Locate the cell with the specified text and output its (x, y) center coordinate. 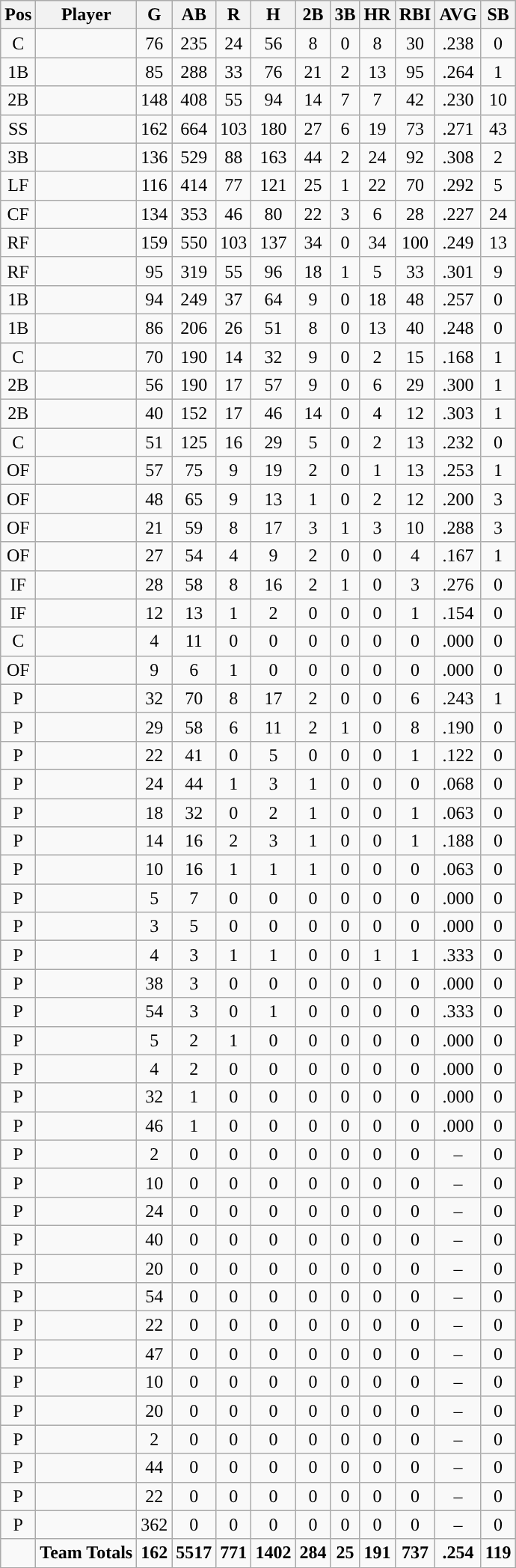
85 (154, 72)
288 (194, 72)
137 (274, 242)
RBI (415, 15)
163 (274, 157)
80 (274, 214)
.168 (458, 357)
136 (154, 157)
.232 (458, 442)
249 (194, 299)
159 (154, 242)
121 (274, 186)
362 (154, 1525)
.190 (458, 727)
5517 (194, 1553)
65 (194, 499)
.276 (458, 585)
.254 (458, 1553)
.257 (458, 299)
R (233, 15)
100 (415, 242)
664 (194, 129)
Player (87, 15)
42 (415, 100)
43 (498, 129)
Team Totals (87, 1553)
550 (194, 242)
SB (498, 15)
191 (377, 1553)
64 (274, 299)
.249 (458, 242)
.122 (458, 755)
CF (18, 214)
408 (194, 100)
.303 (458, 414)
86 (154, 328)
96 (274, 271)
AVG (458, 15)
G (154, 15)
92 (415, 157)
59 (194, 528)
73 (415, 129)
77 (233, 186)
119 (498, 1553)
529 (194, 157)
30 (415, 43)
737 (415, 1553)
.248 (458, 328)
38 (154, 983)
353 (194, 214)
75 (194, 471)
LF (18, 186)
.301 (458, 271)
771 (233, 1553)
125 (194, 442)
.154 (458, 613)
.230 (458, 100)
.292 (458, 186)
41 (194, 755)
88 (233, 157)
.253 (458, 471)
H (274, 15)
.167 (458, 556)
235 (194, 43)
HR (377, 15)
AB (194, 15)
206 (194, 328)
180 (274, 129)
.227 (458, 214)
319 (194, 271)
37 (233, 299)
.300 (458, 385)
284 (313, 1553)
1402 (274, 1553)
15 (415, 357)
Pos (18, 15)
116 (154, 186)
152 (194, 414)
414 (194, 186)
.271 (458, 129)
.243 (458, 698)
47 (154, 1354)
.264 (458, 72)
.188 (458, 841)
.068 (458, 784)
.308 (458, 157)
.238 (458, 43)
26 (233, 328)
148 (154, 100)
.200 (458, 499)
134 (154, 214)
SS (18, 129)
.288 (458, 528)
